Return the (x, y) coordinate for the center point of the cell that contains the specified text.  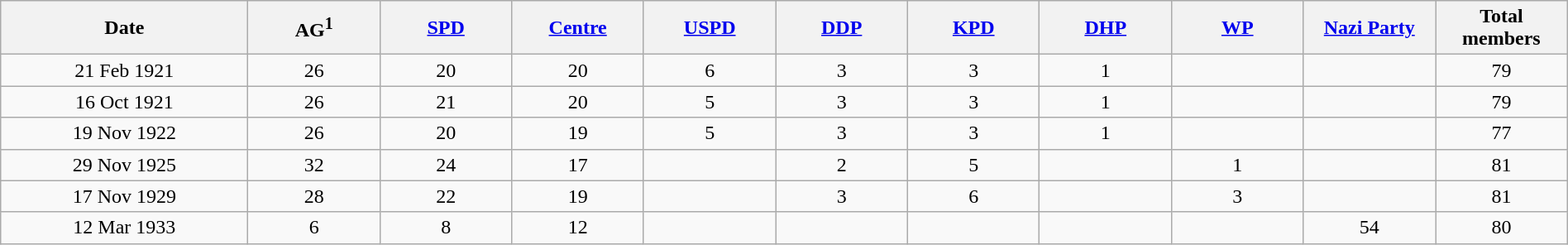
Total members (1502, 28)
54 (1370, 228)
21 Feb 1921 (124, 70)
22 (446, 196)
80 (1502, 228)
Centre (578, 28)
29 Nov 1925 (124, 165)
77 (1502, 133)
Date (124, 28)
AG1 (314, 28)
17 (578, 165)
32 (314, 165)
12 Mar 1933 (124, 228)
WP (1237, 28)
28 (314, 196)
DHP (1106, 28)
24 (446, 165)
21 (446, 102)
12 (578, 228)
Nazi Party (1370, 28)
2 (842, 165)
17 Nov 1929 (124, 196)
16 Oct 1921 (124, 102)
SPD (446, 28)
DDP (842, 28)
8 (446, 228)
19 Nov 1922 (124, 133)
USPD (710, 28)
KPD (973, 28)
